Capture the cell that displays the provided text and extract its (x, y) central coordinate. 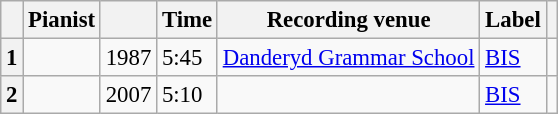
Time (188, 20)
Pianist (62, 20)
5:45 (188, 58)
5:10 (188, 95)
Label (513, 20)
2 (12, 95)
1 (12, 58)
Recording venue (348, 20)
Danderyd Grammar School (348, 58)
2007 (128, 95)
1987 (128, 58)
